Find where the given text appears and provide that cell's center as [X, Y] coordinate. 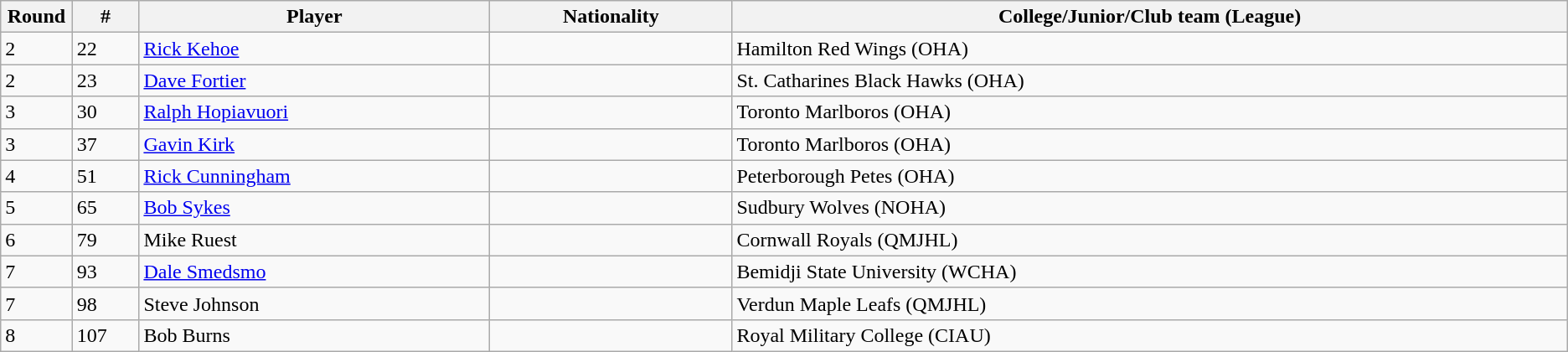
30 [106, 112]
Sudbury Wolves (NOHA) [1149, 208]
65 [106, 208]
Gavin Kirk [315, 144]
College/Junior/Club team (League) [1149, 17]
Round [37, 17]
23 [106, 80]
Rick Kehoe [315, 49]
Bemidji State University (WCHA) [1149, 272]
# [106, 17]
Dave Fortier [315, 80]
Steve Johnson [315, 303]
Rick Cunningham [315, 176]
Verdun Maple Leafs (QMJHL) [1149, 303]
Player [315, 17]
8 [37, 335]
22 [106, 49]
6 [37, 240]
79 [106, 240]
37 [106, 144]
107 [106, 335]
51 [106, 176]
Ralph Hopiavuori [315, 112]
Peterborough Petes (OHA) [1149, 176]
Royal Military College (CIAU) [1149, 335]
Mike Ruest [315, 240]
98 [106, 303]
93 [106, 272]
St. Catharines Black Hawks (OHA) [1149, 80]
Nationality [611, 17]
Bob Sykes [315, 208]
5 [37, 208]
Hamilton Red Wings (OHA) [1149, 49]
4 [37, 176]
Dale Smedsmo [315, 272]
Cornwall Royals (QMJHL) [1149, 240]
Bob Burns [315, 335]
